For the text-containing cell, return its midpoint in [x, y] coordinate format. 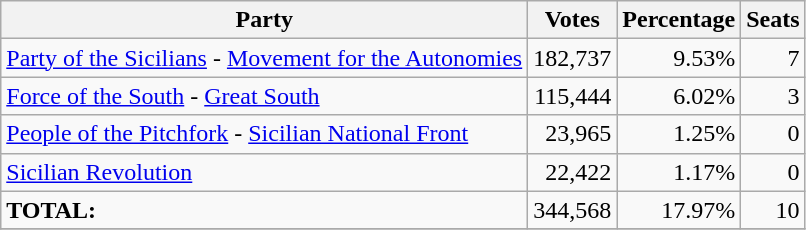
182,737 [572, 58]
Force of the South - Great South [264, 96]
3 [773, 96]
10 [773, 210]
Sicilian Revolution [264, 172]
Party of the Sicilians - Movement for the Autonomies [264, 58]
23,965 [572, 134]
344,568 [572, 210]
115,444 [572, 96]
22,422 [572, 172]
7 [773, 58]
TOTAL: [264, 210]
17.97% [679, 210]
6.02% [679, 96]
Seats [773, 20]
9.53% [679, 58]
1.25% [679, 134]
People of the Pitchfork - Sicilian National Front [264, 134]
Percentage [679, 20]
Party [264, 20]
Votes [572, 20]
1.17% [679, 172]
